Output the (X, Y) coordinate of the center of the cell containing the given text.  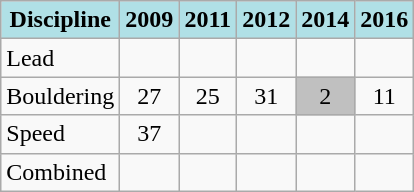
31 (266, 96)
Speed (60, 134)
11 (384, 96)
25 (208, 96)
Lead (60, 58)
37 (150, 134)
2009 (150, 20)
2016 (384, 20)
Bouldering (60, 96)
2 (326, 96)
Discipline (60, 20)
2014 (326, 20)
2012 (266, 20)
2011 (208, 20)
27 (150, 96)
Combined (60, 172)
